Scan for the cell matching the given text and deliver its (X, Y) coordinate at center. 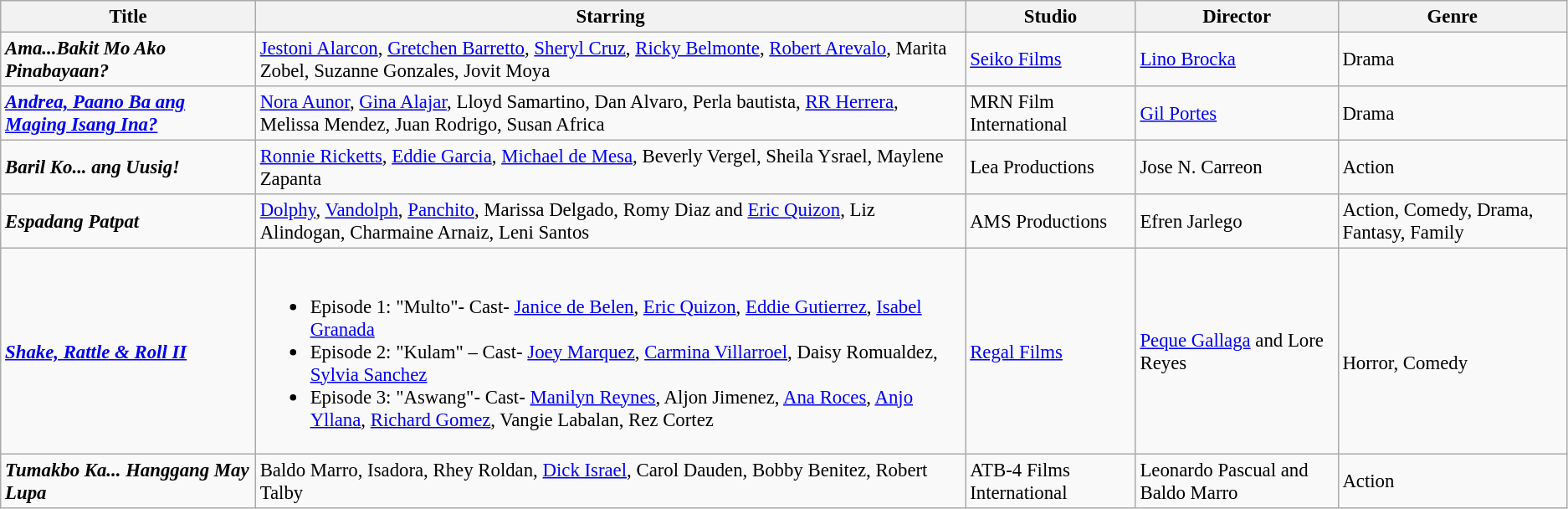
Andrea, Paano Ba ang Maging Isang Ina? (129, 114)
Baril Ko... ang Uusig! (129, 167)
Director (1237, 17)
Gil Portes (1237, 114)
Lea Productions (1051, 167)
Starring (611, 17)
Action, Comedy, Drama, Fantasy, Family (1453, 221)
Lino Brocka (1237, 60)
Regal Films (1051, 352)
Ronnie Ricketts, Eddie Garcia, Michael de Mesa, Beverly Vergel, Sheila Ysrael, Maylene Zapanta (611, 167)
Horror, Comedy (1453, 352)
AMS Productions (1051, 221)
Leonardo Pascual and Baldo Marro (1237, 481)
Jose N. Carreon (1237, 167)
Baldo Marro, Isadora, Rhey Roldan, Dick Israel, Carol Dauden, Bobby Benitez, Robert Talby (611, 481)
Seiko Films (1051, 60)
Jestoni Alarcon, Gretchen Barretto, Sheryl Cruz, Ricky Belmonte, Robert Arevalo, Marita Zobel, Suzanne Gonzales, Jovit Moya (611, 60)
Dolphy, Vandolph, Panchito, Marissa Delgado, Romy Diaz and Eric Quizon, Liz Alindogan, Charmaine Arnaiz, Leni Santos (611, 221)
Studio (1051, 17)
Shake, Rattle & Roll II (129, 352)
Espadang Patpat (129, 221)
MRN Film International (1051, 114)
Peque Gallaga and Lore Reyes (1237, 352)
ATB-4 Films International (1051, 481)
Ama...Bakit Mo Ako Pinabayaan? (129, 60)
Tumakbo Ka... Hanggang May Lupa (129, 481)
Nora Aunor, Gina Alajar, Lloyd Samartino, Dan Alvaro, Perla bautista, RR Herrera, Melissa Mendez, Juan Rodrigo, Susan Africa (611, 114)
Efren Jarlego (1237, 221)
Genre (1453, 17)
Title (129, 17)
